Return [x, y] of the center of cell containing provided text 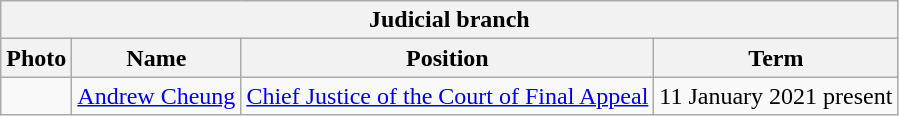
Andrew Cheung [156, 96]
Judicial branch [450, 20]
Term [776, 58]
11 January 2021 present [776, 96]
Chief Justice of the Court of Final Appeal [448, 96]
Position [448, 58]
Name [156, 58]
Photo [36, 58]
